Search for the cell housing the specified text and yield its (x, y) center coordinate. 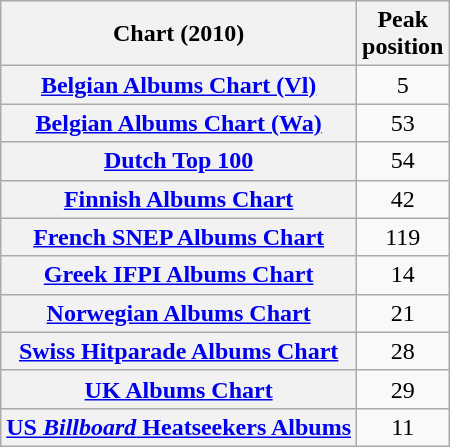
Chart (2010) (179, 34)
53 (403, 123)
Finnish Albums Chart (179, 199)
US Billboard Heatseekers Albums (179, 427)
54 (403, 161)
French SNEP Albums Chart (179, 237)
UK Albums Chart (179, 389)
Belgian Albums Chart (Wa) (179, 123)
119 (403, 237)
11 (403, 427)
Dutch Top 100 (179, 161)
21 (403, 313)
Greek IFPI Albums Chart (179, 275)
Belgian Albums Chart (Vl) (179, 85)
Norwegian Albums Chart (179, 313)
29 (403, 389)
5 (403, 85)
28 (403, 351)
Swiss Hitparade Albums Chart (179, 351)
14 (403, 275)
Peakposition (403, 34)
42 (403, 199)
